Pinpoint the cell where the given text exists, returning its [X, Y] midpoint coordinate. 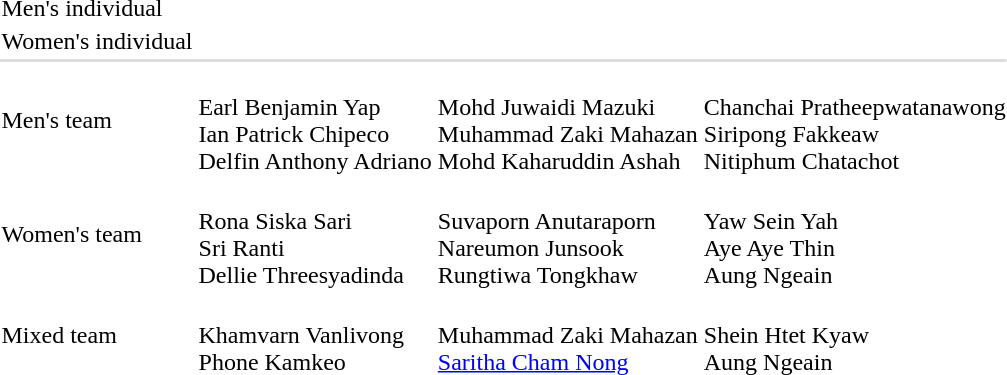
Men's team [97, 120]
Suvaporn AnutarapornNareumon JunsookRungtiwa Tongkhaw [568, 234]
Earl Benjamin YapIan Patrick ChipecoDelfin Anthony Adriano [315, 120]
Rona Siska SariSri RantiDellie Threesyadinda [315, 234]
Women's individual [97, 41]
Chanchai PratheepwatanawongSiripong FakkeawNitiphum Chatachot [854, 120]
Yaw Sein YahAye Aye ThinAung Ngeain [854, 234]
Women's team [97, 234]
Mohd Juwaidi MazukiMuhammad Zaki MahazanMohd Kaharuddin Ashah [568, 120]
